Pinpoint the cell where the given text exists, returning its (X, Y) midpoint coordinate. 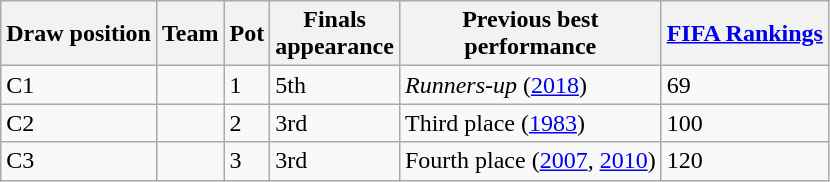
5th (335, 85)
Finalsappearance (335, 34)
120 (744, 161)
FIFA Rankings (744, 34)
C1 (79, 85)
69 (744, 85)
1 (247, 85)
Previous bestperformance (530, 34)
Pot (247, 34)
Runners-up (2018) (530, 85)
C2 (79, 123)
C3 (79, 161)
100 (744, 123)
Third place (1983) (530, 123)
Fourth place (2007, 2010) (530, 161)
Draw position (79, 34)
Team (190, 34)
2 (247, 123)
3 (247, 161)
